Output the (X, Y) coordinate of the center of the cell containing the given text.  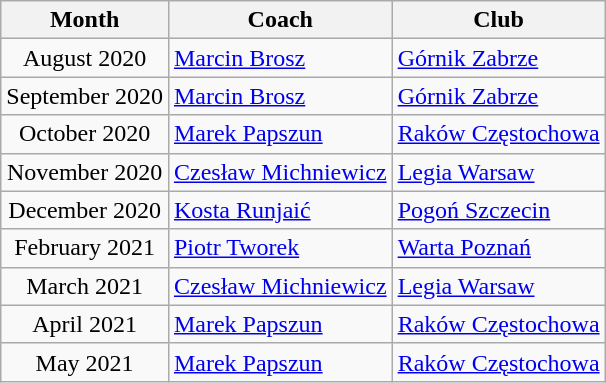
Pogoń Szczecin (498, 210)
May 2021 (85, 362)
November 2020 (85, 172)
Coach (280, 20)
December 2020 (85, 210)
Club (498, 20)
March 2021 (85, 286)
October 2020 (85, 134)
Piotr Tworek (280, 248)
Warta Poznań (498, 248)
Month (85, 20)
August 2020 (85, 58)
Kosta Runjaić (280, 210)
April 2021 (85, 324)
February 2021 (85, 248)
September 2020 (85, 96)
